Return the [x, y] coordinate for the center point of the cell that contains the specified text.  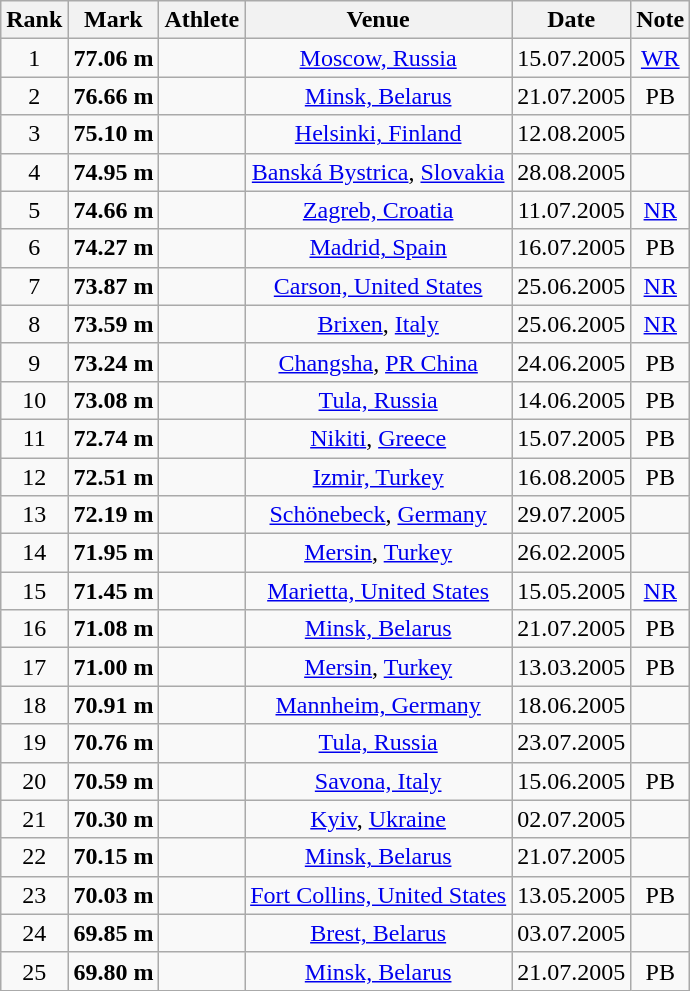
Note [660, 20]
9 [34, 362]
70.59 m [114, 781]
10 [34, 400]
Fort Collins, United States [378, 895]
Nikiti, Greece [378, 438]
Rank [34, 20]
Brest, Belarus [378, 933]
15.06.2005 [572, 781]
71.08 m [114, 629]
73.24 m [114, 362]
5 [34, 210]
71.95 m [114, 553]
70.30 m [114, 819]
1 [34, 58]
25 [34, 971]
Banská Bystrica, Slovakia [378, 172]
21 [34, 819]
71.45 m [114, 591]
6 [34, 248]
20 [34, 781]
02.07.2005 [572, 819]
14.06.2005 [572, 400]
Izmir, Turkey [378, 477]
Changsha, PR China [378, 362]
23.07.2005 [572, 743]
24.06.2005 [572, 362]
19 [34, 743]
23 [34, 895]
28.08.2005 [572, 172]
Zagreb, Croatia [378, 210]
Savona, Italy [378, 781]
70.03 m [114, 895]
73.59 m [114, 324]
Athlete [202, 20]
13.03.2005 [572, 667]
Date [572, 20]
77.06 m [114, 58]
69.80 m [114, 971]
Helsinki, Finland [378, 134]
03.07.2005 [572, 933]
Mannheim, Germany [378, 705]
Carson, United States [378, 286]
8 [34, 324]
WR [660, 58]
24 [34, 933]
73.87 m [114, 286]
74.27 m [114, 248]
75.10 m [114, 134]
Moscow, Russia [378, 58]
69.85 m [114, 933]
7 [34, 286]
29.07.2005 [572, 515]
72.51 m [114, 477]
74.66 m [114, 210]
11.07.2005 [572, 210]
70.15 m [114, 857]
22 [34, 857]
15 [34, 591]
14 [34, 553]
Schönebeck, Germany [378, 515]
11 [34, 438]
12 [34, 477]
3 [34, 134]
13 [34, 515]
17 [34, 667]
76.66 m [114, 96]
70.76 m [114, 743]
13.05.2005 [572, 895]
12.08.2005 [572, 134]
72.74 m [114, 438]
16.07.2005 [572, 248]
16 [34, 629]
2 [34, 96]
Kyiv, Ukraine [378, 819]
26.02.2005 [572, 553]
15.05.2005 [572, 591]
72.19 m [114, 515]
73.08 m [114, 400]
70.91 m [114, 705]
4 [34, 172]
Brixen, Italy [378, 324]
Mark [114, 20]
18.06.2005 [572, 705]
18 [34, 705]
74.95 m [114, 172]
Marietta, United States [378, 591]
Madrid, Spain [378, 248]
Venue [378, 20]
16.08.2005 [572, 477]
71.00 m [114, 667]
